Determine the (x, y) coordinate at the center of the cell enclosing the given text.  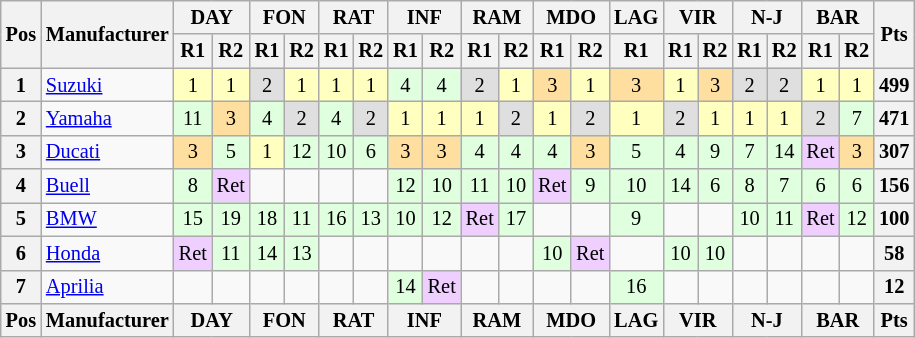
58 (894, 253)
Buell (108, 186)
100 (894, 219)
499 (894, 85)
18 (268, 219)
471 (894, 118)
Honda (108, 253)
19 (231, 219)
Aprilia (108, 287)
Suzuki (108, 85)
307 (894, 152)
17 (516, 219)
Ducati (108, 152)
15 (193, 219)
156 (894, 186)
BMW (108, 219)
Yamaha (108, 118)
